Pinpoint the cell where the given text exists, returning its (x, y) midpoint coordinate. 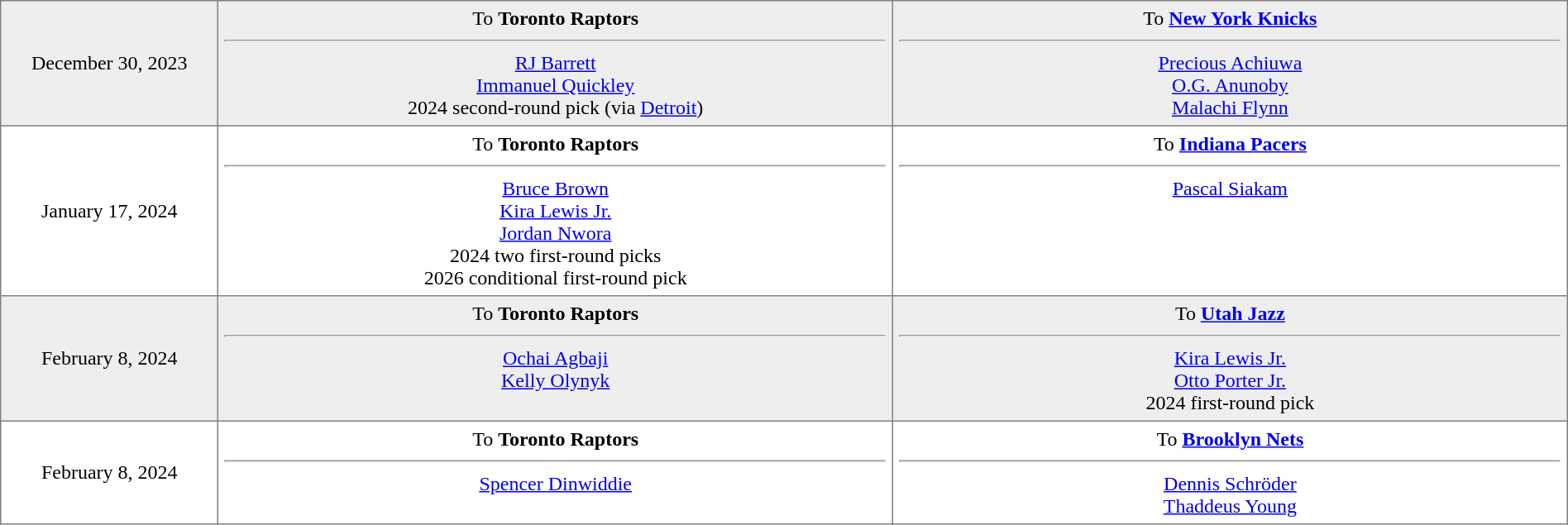
December 30, 2023 (109, 64)
To Toronto RaptorsSpencer Dinwiddie (556, 472)
To Toronto RaptorsRJ BarrettImmanuel Quickley2024 second-round pick (via Detroit) (556, 64)
To New York KnicksPrecious AchiuwaO.G. AnunobyMalachi Flynn (1231, 64)
To Toronto RaptorsBruce BrownKira Lewis Jr.Jordan Nwora2024 two first-round picks2026 conditional first-round pick (556, 211)
January 17, 2024 (109, 211)
To Toronto RaptorsOchai AgbajiKelly Olynyk (556, 359)
To Brooklyn NetsDennis SchröderThaddeus Young (1231, 472)
To Utah JazzKira Lewis Jr.Otto Porter Jr.2024 first-round pick (1231, 359)
To Indiana PacersPascal Siakam (1231, 211)
